Identify which cell holds the provided text, then report its [X, Y] central coordinate. 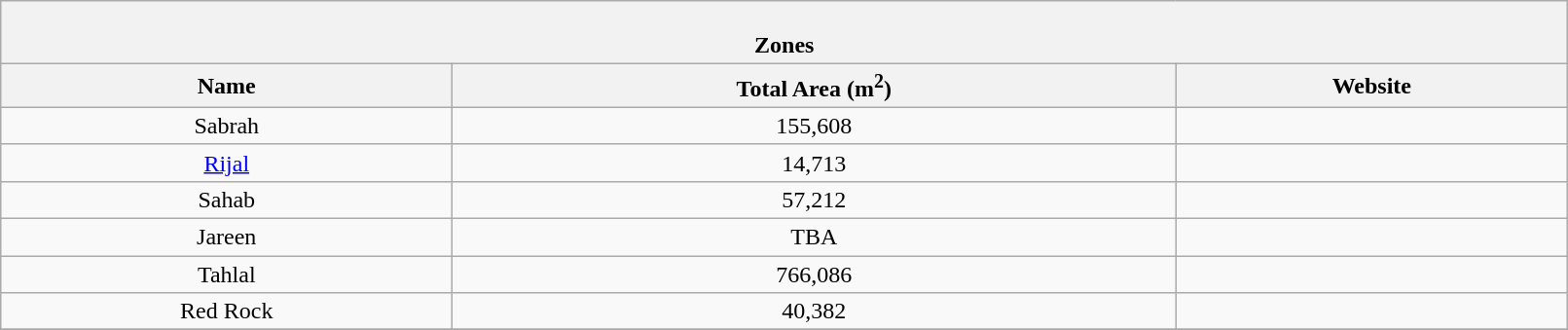
Sabrah [227, 126]
155,608 [814, 126]
Website [1372, 86]
40,382 [814, 312]
57,212 [814, 200]
Red Rock [227, 312]
Tahlal [227, 275]
Jareen [227, 238]
14,713 [814, 163]
Name [227, 86]
Total Area (m2) [814, 86]
TBA [814, 238]
766,086 [814, 275]
Rijal [227, 163]
Sahab [227, 200]
Zones [784, 33]
